Pinpoint the cell where the given text exists, returning its (X, Y) midpoint coordinate. 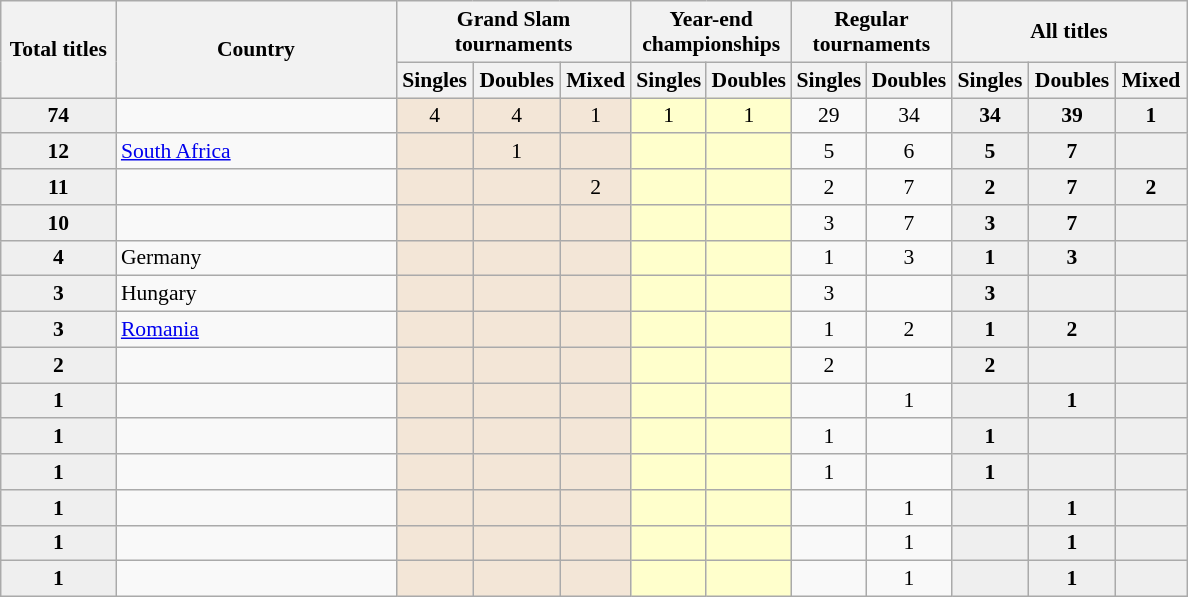
74 (58, 116)
39 (1072, 116)
Germany (256, 258)
29 (828, 116)
Regulartournaments (871, 32)
12 (58, 152)
Romania (256, 330)
All titles (1068, 32)
Country (256, 50)
Total titles (58, 50)
Year-endchampionships (711, 32)
Hungary (256, 294)
10 (58, 223)
11 (58, 187)
South Africa (256, 152)
6 (908, 152)
Grand Slamtournaments (514, 32)
